Return [X, Y] of the center of cell containing provided text 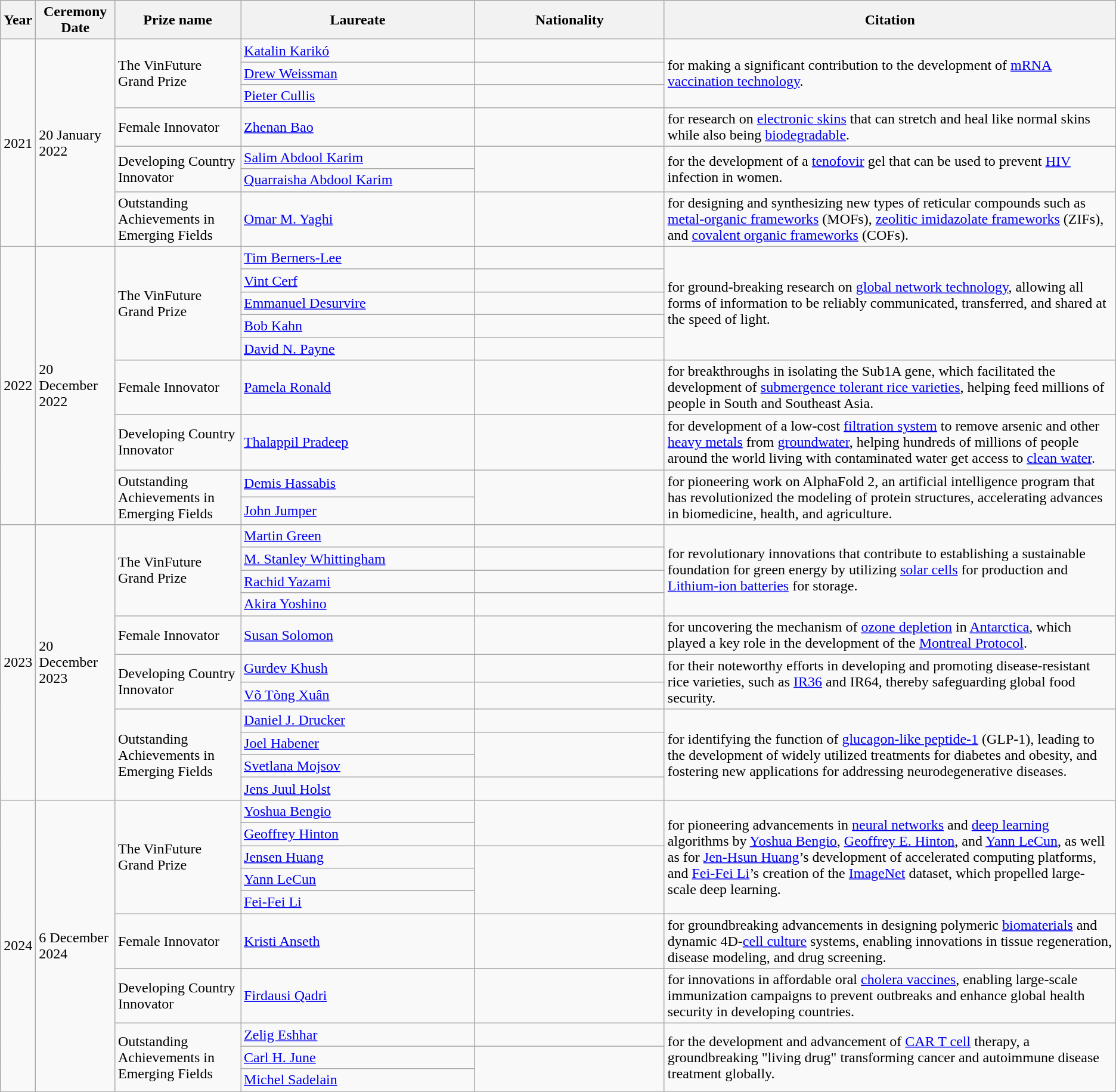
Jens Juul Holst [358, 788]
Geoffrey Hinton [358, 834]
Thalappil Pradeep [358, 443]
for making a significant contribution to the development of mRNA vaccination technology. [889, 73]
Joel Habener [358, 743]
Svetlana Mojsov [358, 766]
Citation [889, 20]
for uncovering the mechanism of ozone depletion in Antarctica, which played a key role in the development of the Montreal Protocol. [889, 635]
Kristi Anseth [358, 941]
Võ Tòng Xuân [358, 695]
Akira Yoshino [358, 604]
Bob Kahn [358, 326]
Fei-Fei Li [358, 902]
Carl H. June [358, 1057]
Yoshua Bengio [358, 811]
Omar M. Yaghi [358, 219]
Drew Weissman [358, 73]
2023 [18, 663]
Quarraisha Abdool Karim [358, 180]
Martin Green [358, 536]
20 December 2022 [75, 385]
David N. Payne [358, 349]
for the development of a tenofovir gel that can be used to prevent HIV infection in women. [889, 169]
Daniel J. Drucker [358, 720]
Yann LeCun [358, 880]
Ceremony Date [75, 20]
2024 [18, 946]
Demis Hassabis [358, 484]
John Jumper [358, 511]
Michel Sadelain [358, 1080]
6 December 2024 [75, 946]
20 December 2023 [75, 663]
Zelig Eshhar [358, 1035]
Pieter Cullis [358, 96]
Pamela Ronald [358, 388]
Vint Cerf [358, 280]
Rachid Yazami [358, 581]
20 January 2022 [75, 143]
for research on electronic skins that can stretch and heal like normal skins while also being biodegradable. [889, 126]
2022 [18, 385]
Susan Solomon [358, 635]
Firdausi Qadri [358, 996]
Katalin Karikó [358, 51]
Laureate [358, 20]
Tim Berners-Lee [358, 258]
Jensen Huang [358, 857]
Salim Abdool Karim [358, 157]
Gurdev Khush [358, 668]
2021 [18, 143]
M. Stanley Whittingham [358, 559]
Year [18, 20]
Emmanuel Desurvire [358, 303]
Nationality [569, 20]
Zhenan Bao [358, 126]
Prize name [178, 20]
